Return [x, y] of the center of cell containing provided text 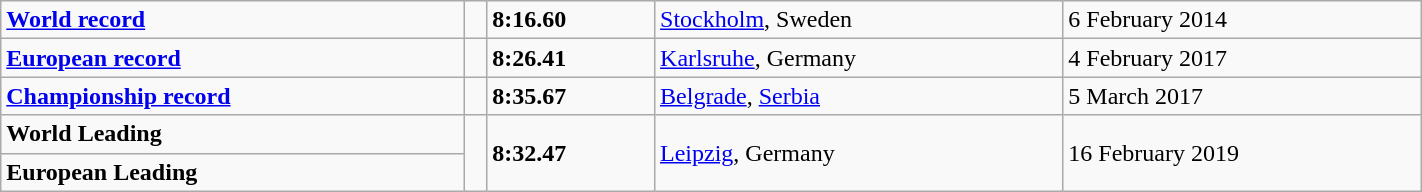
4 February 2017 [1242, 58]
Championship record [233, 96]
8:32.47 [571, 153]
Stockholm, Sweden [859, 20]
5 March 2017 [1242, 96]
European record [233, 58]
World Leading [233, 134]
Karlsruhe, Germany [859, 58]
European Leading [233, 172]
Belgrade, Serbia [859, 96]
Leipzig, Germany [859, 153]
World record [233, 20]
6 February 2014 [1242, 20]
16 February 2019 [1242, 153]
8:35.67 [571, 96]
8:26.41 [571, 58]
8:16.60 [571, 20]
